Identify which cell holds the provided text, then report its (x, y) central coordinate. 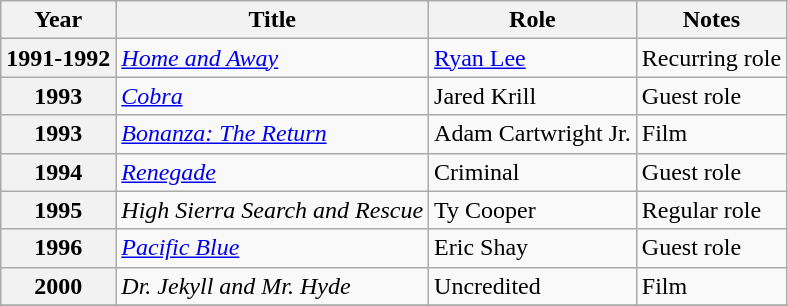
1996 (58, 248)
Jared Krill (533, 96)
Home and Away (272, 58)
Adam Cartwright Jr. (533, 134)
Cobra (272, 96)
High Sierra Search and Rescue (272, 210)
Uncredited (533, 286)
Role (533, 20)
1994 (58, 172)
Notes (711, 20)
Title (272, 20)
1995 (58, 210)
Year (58, 20)
Eric Shay (533, 248)
Ryan Lee (533, 58)
Bonanza: The Return (272, 134)
Regular role (711, 210)
Pacific Blue (272, 248)
Ty Cooper (533, 210)
1991-1992 (58, 58)
Dr. Jekyll and Mr. Hyde (272, 286)
Criminal (533, 172)
Recurring role (711, 58)
2000 (58, 286)
Renegade (272, 172)
